Return [X, Y] of the center of cell containing provided text 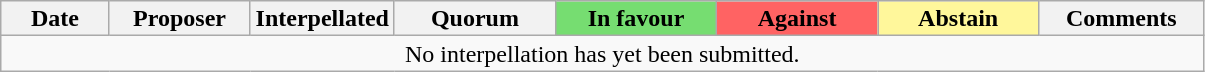
Abstain [958, 18]
Date [55, 18]
No interpellation has yet been submitted. [602, 54]
In favour [636, 18]
Quorum [474, 18]
Proposer [180, 18]
Comments [1122, 18]
Against [798, 18]
Interpellated [322, 18]
